Return (x, y) of the center of cell containing provided text 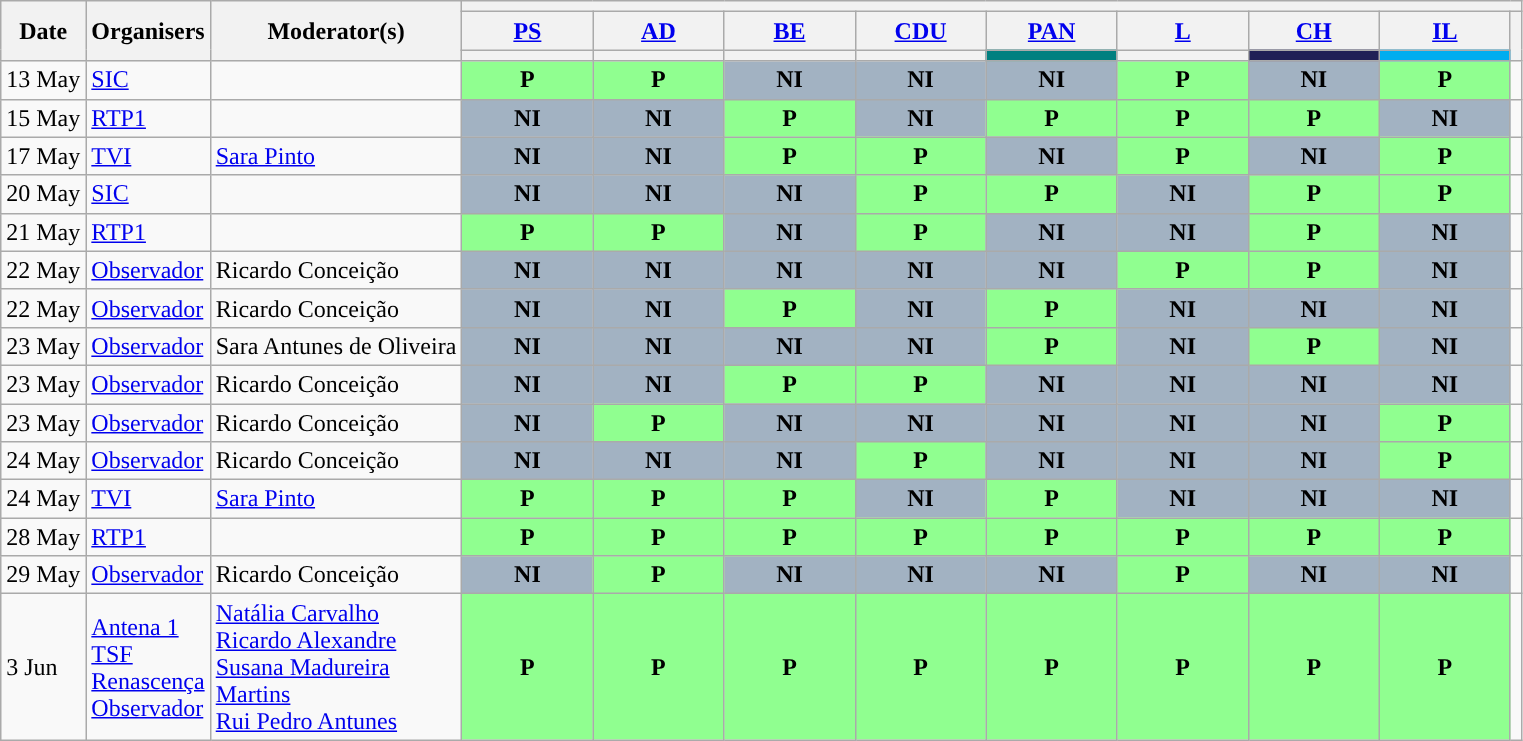
Sara Antunes de Oliveira (336, 346)
PS (528, 31)
29 May (44, 575)
IL (1444, 31)
BE (790, 31)
PAN (1052, 31)
CDU (920, 31)
Antena 1TSFRenascençaObservador (148, 667)
28 May (44, 537)
AD (658, 31)
Date (44, 31)
Natália CarvalhoRicardo AlexandreSusana MadureiraMartinsRui Pedro Antunes (336, 667)
L (1182, 31)
15 May (44, 118)
21 May (44, 232)
13 May (44, 80)
17 May (44, 156)
Moderator(s) (336, 31)
3 Jun (44, 667)
20 May (44, 194)
Organisers (148, 31)
CH (1314, 31)
